Pinpoint the cell where the given text exists, returning its (x, y) midpoint coordinate. 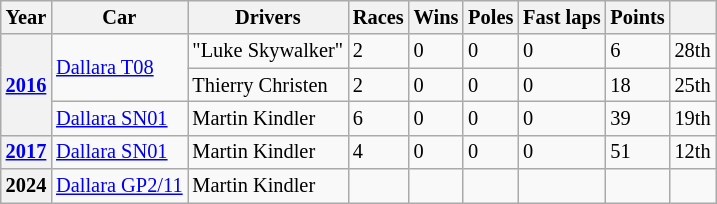
Fast laps (562, 17)
Poles (490, 17)
2017 (26, 152)
51 (638, 152)
Dallara T08 (119, 68)
19th (693, 118)
28th (693, 51)
25th (693, 85)
"Luke Skywalker" (268, 51)
12th (693, 152)
39 (638, 118)
Drivers (268, 17)
4 (378, 152)
Year (26, 17)
18 (638, 85)
Wins (436, 17)
2024 (26, 186)
2016 (26, 84)
Car (119, 17)
Dallara GP2/11 (119, 186)
Races (378, 17)
Points (638, 17)
Thierry Christen (268, 85)
